Output the [X, Y] coordinate of the center of the cell containing the given text.  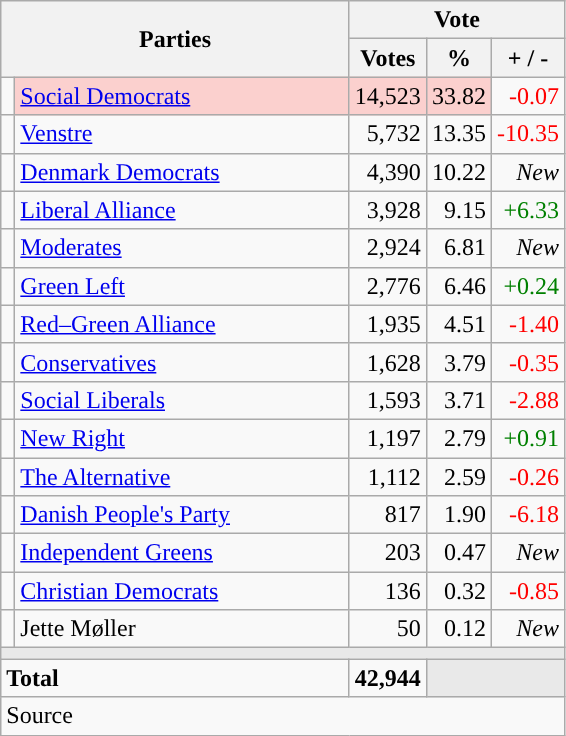
9.15 [458, 210]
6.46 [458, 286]
% [458, 58]
42,944 [388, 678]
0.32 [458, 591]
1,593 [388, 400]
2,776 [388, 286]
3.71 [458, 400]
-0.85 [528, 591]
817 [388, 515]
Social Democrats [182, 96]
Green Left [182, 286]
1.90 [458, 515]
+0.24 [528, 286]
Independent Greens [182, 553]
5,732 [388, 134]
2.79 [458, 438]
2.59 [458, 477]
6.81 [458, 248]
203 [388, 553]
Conservatives [182, 362]
-0.26 [528, 477]
3.79 [458, 362]
New Right [182, 438]
Moderates [182, 248]
0.47 [458, 553]
14,523 [388, 96]
136 [388, 591]
-6.18 [528, 515]
Source [283, 716]
4,390 [388, 172]
2,924 [388, 248]
4.51 [458, 324]
Denmark Democrats [182, 172]
Liberal Alliance [182, 210]
-0.07 [528, 96]
Red–Green Alliance [182, 324]
+ / - [528, 58]
33.82 [458, 96]
-2.88 [528, 400]
+0.91 [528, 438]
Danish People's Party [182, 515]
Jette Møller [182, 629]
Social Liberals [182, 400]
-0.35 [528, 362]
-1.40 [528, 324]
Vote [456, 20]
Parties [176, 39]
3,928 [388, 210]
1,197 [388, 438]
The Alternative [182, 477]
1,935 [388, 324]
+6.33 [528, 210]
-10.35 [528, 134]
50 [388, 629]
10.22 [458, 172]
13.35 [458, 134]
Christian Democrats [182, 591]
Venstre [182, 134]
Votes [388, 58]
1,112 [388, 477]
Total [176, 678]
0.12 [458, 629]
1,628 [388, 362]
